Scan for the cell matching the given text and deliver its (x, y) coordinate at center. 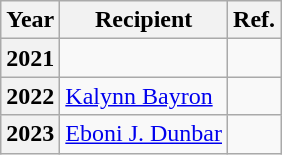
Kalynn Bayron (144, 96)
Year (30, 20)
Ref. (254, 20)
2022 (30, 96)
Recipient (144, 20)
Eboni J. Dunbar (144, 134)
2021 (30, 58)
2023 (30, 134)
